Extract the [X, Y] coordinate from the center of the cell holding the provided text.  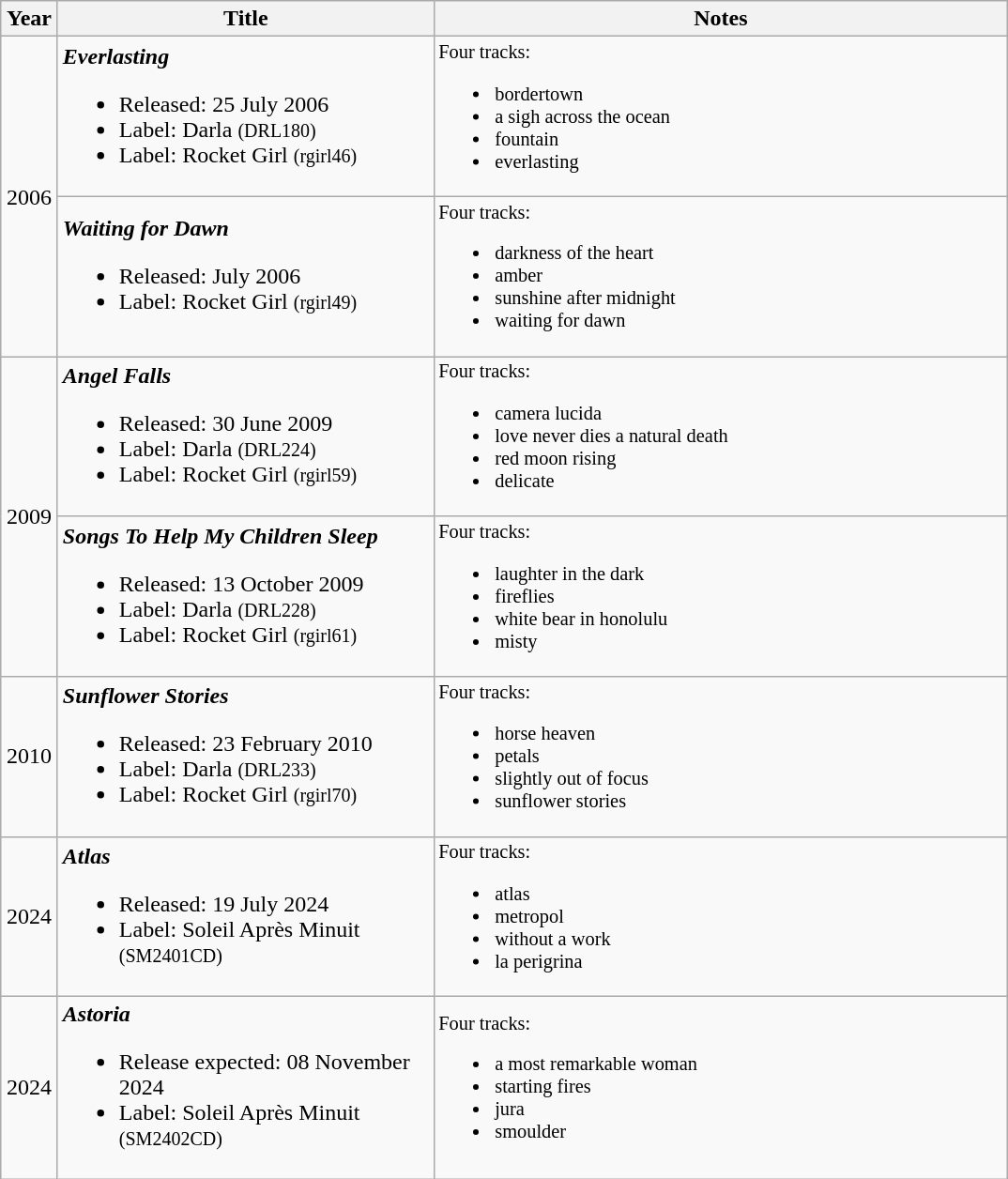
Four tracks:bordertowna sigh across the oceanfountaineverlasting [721, 116]
Notes [721, 19]
Sunflower StoriesReleased: 23 February 2010Label: Darla (DRL233)Label: Rocket Girl (rgirl70) [246, 757]
Four tracks:atlasmetropolwithout a workla perigrina [721, 916]
Year [30, 19]
Angel FallsReleased: 30 June 2009Label: Darla (DRL224)Label: Rocket Girl (rgirl59) [246, 436]
EverlastingReleased: 25 July 2006Label: Darla (DRL180)Label: Rocket Girl (rgirl46) [246, 116]
Four tracks:a most remarkable womanstarting firesjurasmoulder [721, 1087]
2009 [30, 516]
Waiting for DawnReleased: July 2006Label: Rocket Girl (rgirl49) [246, 276]
2006 [30, 197]
2010 [30, 757]
Four tracks:laughter in the darkfireflieswhite bear in honolulumisty [721, 596]
Four tracks:camera lucidalove never dies a natural deathred moon risingdelicate [721, 436]
Title [246, 19]
Four tracks:horse heavenpetalsslightly out of focussunflower stories [721, 757]
AstoriaRelease expected: 08 November 2024Label: Soleil Après Minuit (SM2402CD) [246, 1087]
Songs To Help My Children SleepReleased: 13 October 2009Label: Darla (DRL228)Label: Rocket Girl (rgirl61) [246, 596]
Four tracks:darkness of the heartambersunshine after midnightwaiting for dawn [721, 276]
AtlasReleased: 19 July 2024Label: Soleil Après Minuit (SM2401CD) [246, 916]
